Scan for the cell matching the given text and deliver its [x, y] coordinate at center. 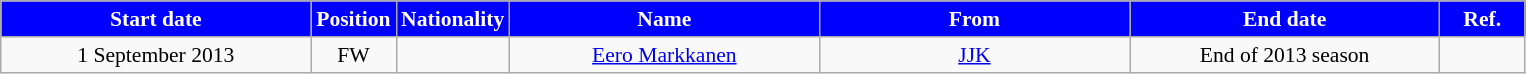
From [974, 19]
Position [354, 19]
Start date [156, 19]
End of 2013 season [1285, 55]
1 September 2013 [156, 55]
JJK [974, 55]
Eero Markkanen [664, 55]
Nationality [452, 19]
Ref. [1482, 19]
FW [354, 55]
Name [664, 19]
End date [1285, 19]
